Search for the cell housing the specified text and yield its [X, Y] center coordinate. 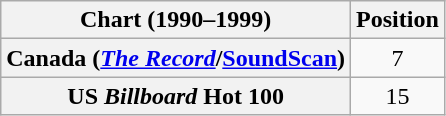
Canada (The Record/SoundScan) [176, 58]
Chart (1990–1999) [176, 20]
15 [398, 96]
Position [398, 20]
7 [398, 58]
US Billboard Hot 100 [176, 96]
